Identify which cell holds the provided text, then report its (X, Y) central coordinate. 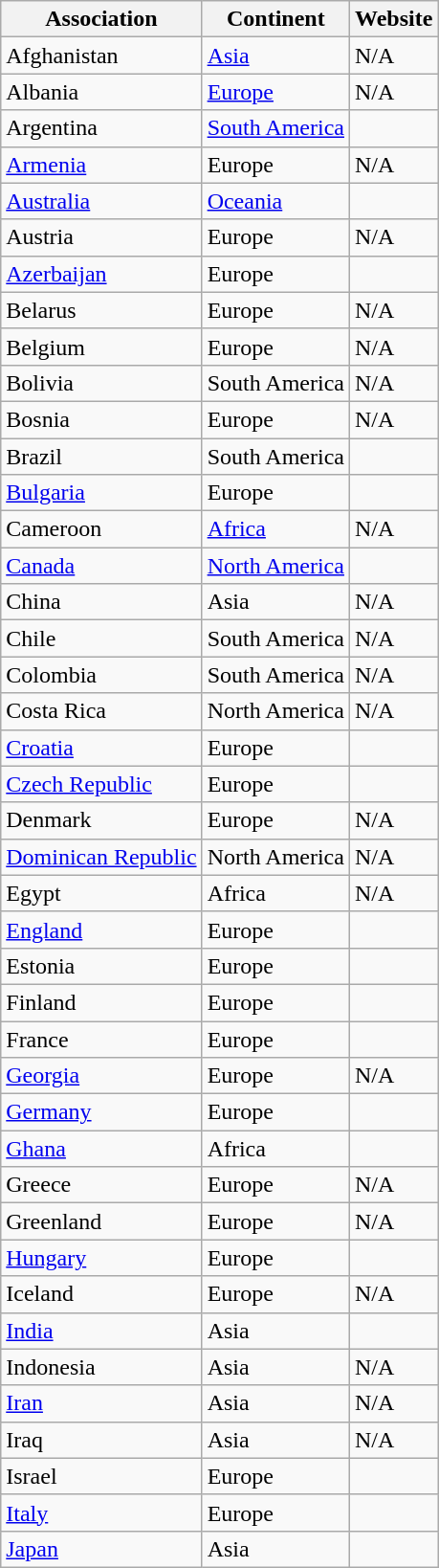
Armenia (101, 165)
Bulgaria (101, 493)
Continent (275, 19)
Iraq (101, 1440)
India (101, 1331)
England (101, 930)
Egypt (101, 893)
Afghanistan (101, 56)
Israel (101, 1476)
Australia (101, 201)
Ghana (101, 1149)
Costa Rica (101, 711)
Oceania (275, 201)
Greece (101, 1185)
Canada (101, 566)
Argentina (101, 128)
Denmark (101, 820)
Japan (101, 1549)
Czech Republic (101, 784)
Bolivia (101, 383)
Cameroon (101, 529)
Estonia (101, 966)
Azerbaijan (101, 274)
Association (101, 19)
Italy (101, 1512)
Colombia (101, 675)
Iceland (101, 1294)
Iran (101, 1403)
Hungary (101, 1258)
Finland (101, 1002)
Dominican Republic (101, 857)
Brazil (101, 457)
Albania (101, 92)
France (101, 1039)
Website (393, 19)
Bosnia (101, 419)
Chile (101, 638)
China (101, 602)
Germany (101, 1112)
Georgia (101, 1076)
Belgium (101, 347)
Croatia (101, 748)
Greenland (101, 1221)
Indonesia (101, 1367)
Belarus (101, 310)
Austria (101, 237)
